Return the [X, Y] coordinate for the center point of the cell that contains the specified text.  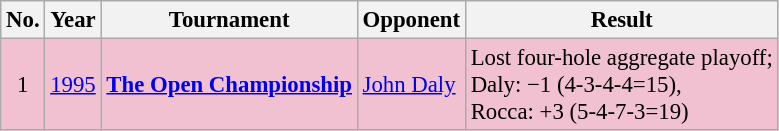
1 [23, 85]
Tournament [229, 20]
Lost four-hole aggregate playoff;Daly: −1 (4-3-4-4=15),Rocca: +3 (5-4-7-3=19) [622, 85]
John Daly [411, 85]
The Open Championship [229, 85]
No. [23, 20]
1995 [73, 85]
Result [622, 20]
Opponent [411, 20]
Year [73, 20]
